Locate the cell with the specified text and output its [X, Y] center coordinate. 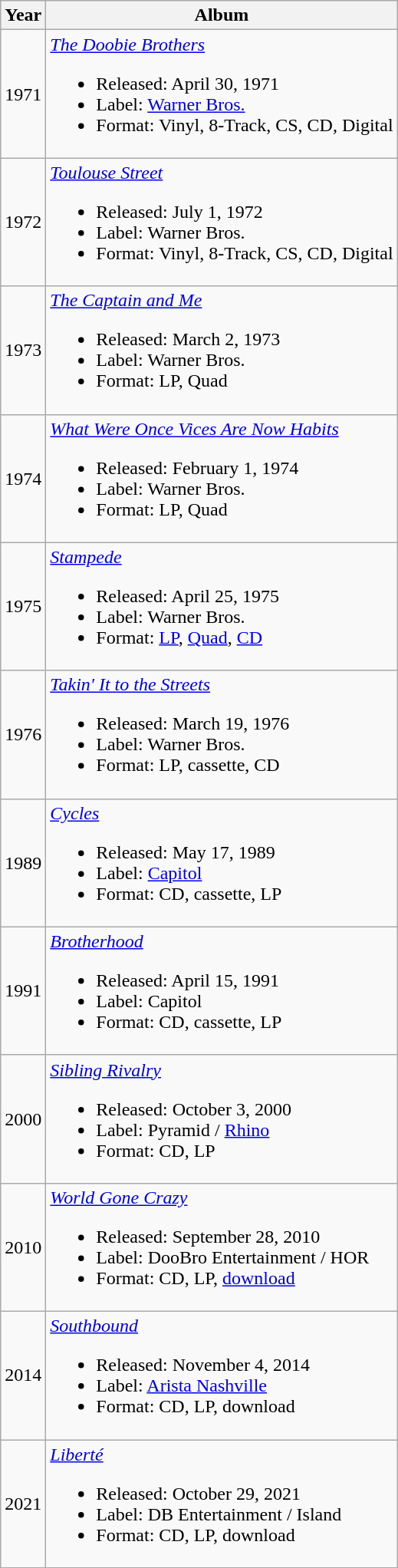
Album [222, 15]
The Captain and MeReleased: March 2, 1973Label: Warner Bros.Format: LP, Quad [222, 350]
BrotherhoodReleased: April 15, 1991Label: CapitolFormat: CD, cassette, LP [222, 991]
Sibling RivalryReleased: October 3, 2000Label: Pyramid / RhinoFormat: CD, LP [222, 1118]
SouthboundReleased: November 4, 2014Label: Arista NashvilleFormat: CD, LP, download [222, 1375]
2014 [23, 1375]
StampedeReleased: April 25, 1975Label: Warner Bros.Format: LP, Quad, CD [222, 606]
2010 [23, 1247]
1974 [23, 479]
1975 [23, 606]
2021 [23, 1504]
1971 [23, 94]
Year [23, 15]
LibertéReleased: October 29, 2021Label: DB Entertainment / IslandFormat: CD, LP, download [222, 1504]
2000 [23, 1118]
CyclesReleased: May 17, 1989Label: CapitolFormat: CD, cassette, LP [222, 862]
World Gone CrazyReleased: September 28, 2010Label: DooBro Entertainment / HORFormat: CD, LP, download [222, 1247]
1972 [23, 222]
1976 [23, 735]
Takin' It to the StreetsReleased: March 19, 1976Label: Warner Bros.Format: LP, cassette, CD [222, 735]
Toulouse StreetReleased: July 1, 1972Label: Warner Bros.Format: Vinyl, 8-Track, CS, CD, Digital [222, 222]
1991 [23, 991]
The Doobie BrothersReleased: April 30, 1971Label: Warner Bros.Format: Vinyl, 8-Track, CS, CD, Digital [222, 94]
What Were Once Vices Are Now HabitsReleased: February 1, 1974Label: Warner Bros.Format: LP, Quad [222, 479]
1973 [23, 350]
1989 [23, 862]
